Pinpoint the cell where the given text exists, returning its (X, Y) midpoint coordinate. 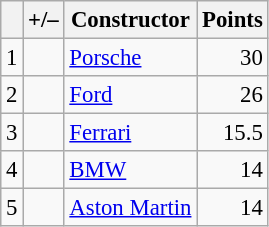
Ferrari (130, 133)
3 (12, 133)
Porsche (130, 58)
BMW (130, 170)
30 (232, 58)
15.5 (232, 133)
Points (232, 20)
1 (12, 58)
4 (12, 170)
26 (232, 95)
2 (12, 95)
Constructor (130, 20)
5 (12, 208)
Ford (130, 95)
+/– (44, 20)
Aston Martin (130, 208)
